Provide the (X, Y) coordinate of the cell's center where the given text is located.  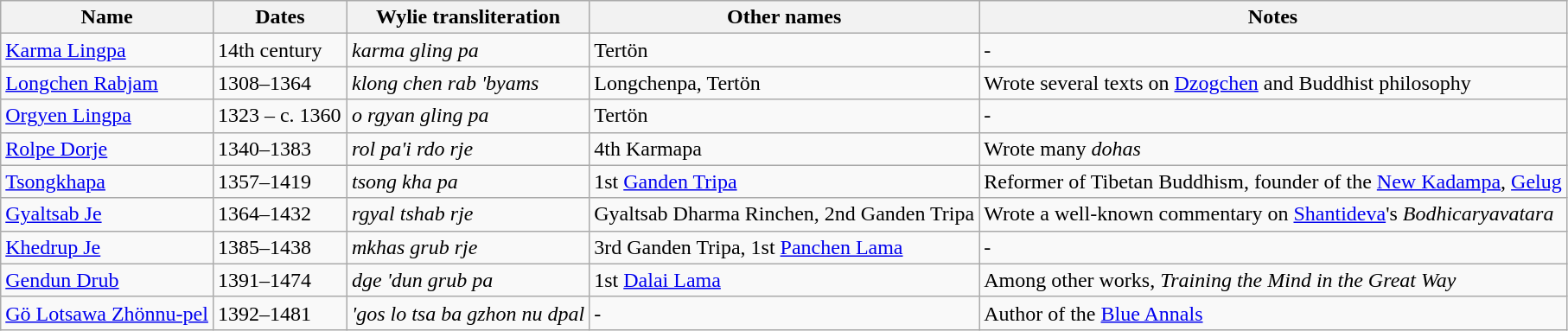
1364–1432 (280, 214)
Longchenpa, Tertön (785, 83)
Wrote many dohas (1273, 149)
Notes (1273, 17)
Gyaltsab Je (107, 214)
1308–1364 (280, 83)
tsong kha pa (468, 181)
Other names (785, 17)
1st Dalai Lama (785, 280)
1391–1474 (280, 280)
Name (107, 17)
rgyal tshab rje (468, 214)
3rd Ganden Tripa, 1st Panchen Lama (785, 247)
1323 – c. 1360 (280, 116)
Longchen Rabjam (107, 83)
1385–1438 (280, 247)
Author of the Blue Annals (1273, 313)
Among other works, Training the Mind in the Great Way (1273, 280)
Tsongkhapa (107, 181)
o rgyan gling pa (468, 116)
mkhas grub rje (468, 247)
Gö Lotsawa Zhönnu-pel (107, 313)
Gyaltsab Dharma Rinchen, 2nd Ganden Tripa (785, 214)
Dates (280, 17)
1392–1481 (280, 313)
Karma Lingpa (107, 50)
Orgyen Lingpa (107, 116)
1340–1383 (280, 149)
Wylie transliteration (468, 17)
1357–1419 (280, 181)
Gendun Drub (107, 280)
rol pa'i rdo rje (468, 149)
Reformer of Tibetan Buddhism, founder of the New Kadampa, Gelug (1273, 181)
dge 'dun grub pa (468, 280)
'gos lo tsa ba gzhon nu dpal (468, 313)
Rolpe Dorje (107, 149)
Wrote several texts on Dzogchen and Buddhist philosophy (1273, 83)
Wrote a well-known commentary on Shantideva's Bodhicaryavatara (1273, 214)
karma gling pa (468, 50)
Khedrup Je (107, 247)
4th Karmapa (785, 149)
14th century (280, 50)
1st Ganden Tripa (785, 181)
klong chen rab 'byams (468, 83)
